Return (X, Y) of the center of cell containing provided text 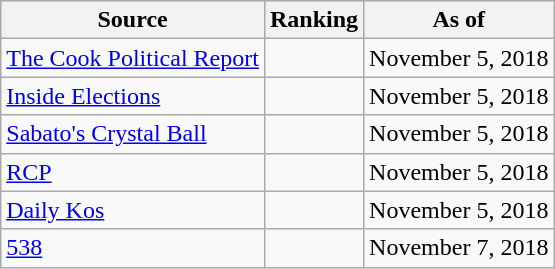
Ranking (314, 20)
The Cook Political Report (133, 58)
Inside Elections (133, 96)
November 7, 2018 (459, 248)
Daily Kos (133, 210)
Sabato's Crystal Ball (133, 134)
RCP (133, 172)
As of (459, 20)
Source (133, 20)
538 (133, 248)
